Extract the [x, y] coordinate from the center of the cell holding the provided text.  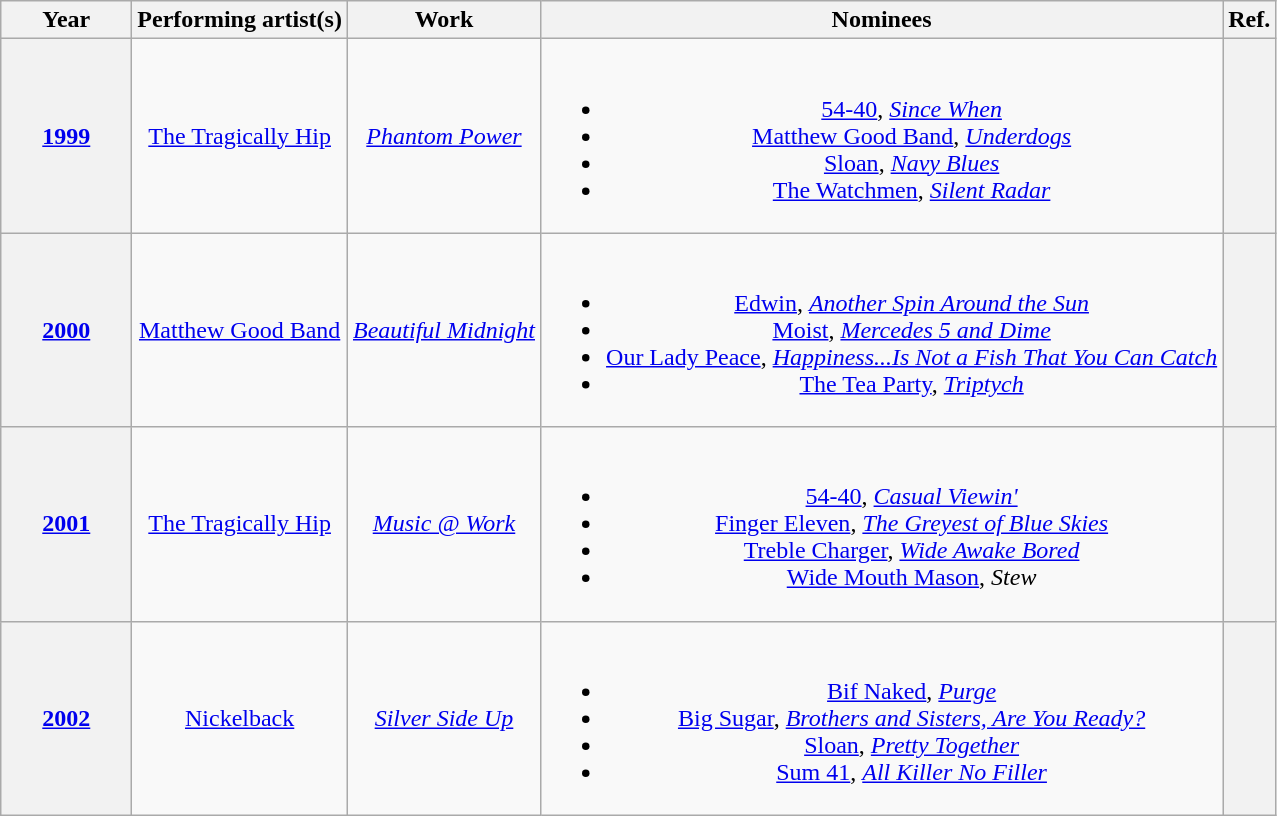
2001 [66, 524]
2000 [66, 330]
Ref. [1250, 20]
Nominees [882, 20]
Edwin, Another Spin Around the SunMoist, Mercedes 5 and DimeOur Lady Peace, Happiness...Is Not a Fish That You Can CatchThe Tea Party, Triptych [882, 330]
Music @ Work [444, 524]
Year [66, 20]
2002 [66, 718]
Performing artist(s) [240, 20]
1999 [66, 136]
Nickelback [240, 718]
Beautiful Midnight [444, 330]
54-40, Casual Viewin'Finger Eleven, The Greyest of Blue SkiesTreble Charger, Wide Awake BoredWide Mouth Mason, Stew [882, 524]
Work [444, 20]
Matthew Good Band [240, 330]
Phantom Power [444, 136]
Silver Side Up [444, 718]
Bif Naked, PurgeBig Sugar, Brothers and Sisters, Are You Ready?Sloan, Pretty TogetherSum 41, All Killer No Filler [882, 718]
54-40, Since WhenMatthew Good Band, UnderdogsSloan, Navy BluesThe Watchmen, Silent Radar [882, 136]
